Detect which cell encompasses the target text, then output its (X, Y) center coordinate. 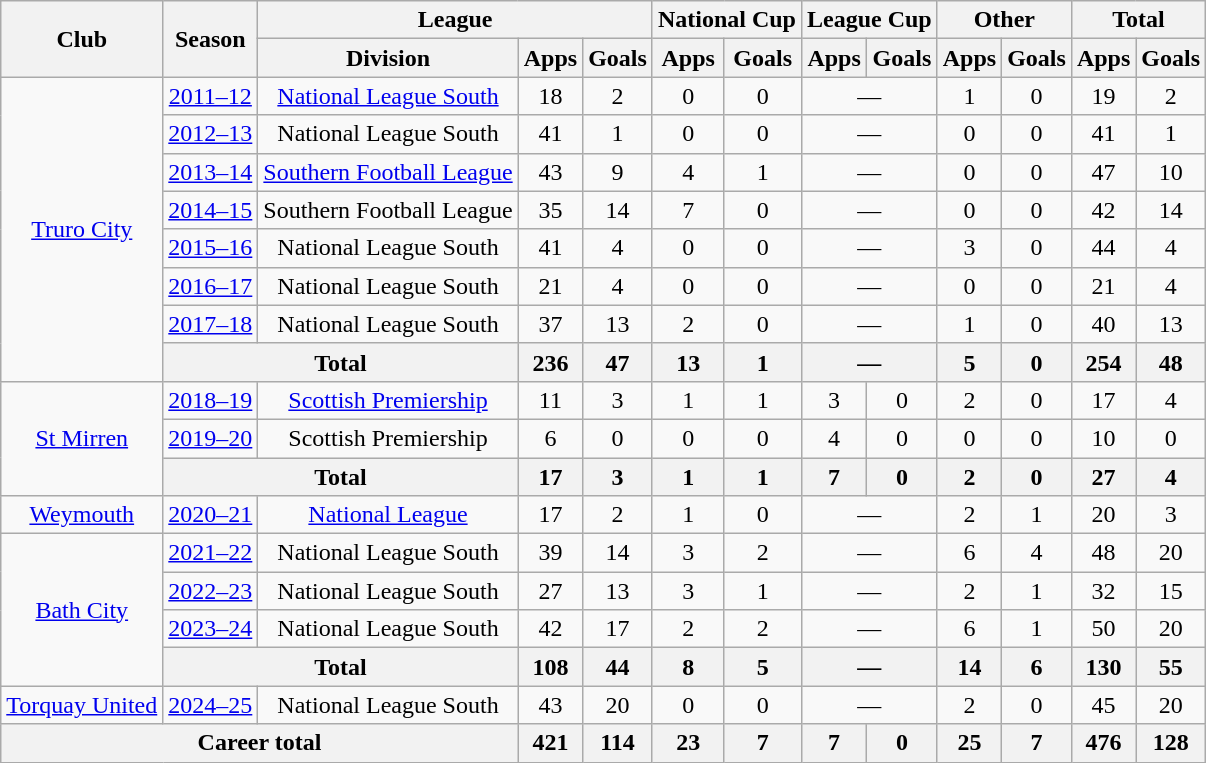
476 (1103, 743)
8 (688, 667)
114 (618, 743)
108 (550, 667)
2016–17 (210, 286)
23 (688, 743)
35 (550, 210)
2021–22 (210, 553)
130 (1103, 667)
2013–14 (210, 172)
Torquay United (82, 705)
18 (550, 96)
421 (550, 743)
Weymouth (82, 515)
2022–23 (210, 591)
39 (550, 553)
2020–21 (210, 515)
National League (388, 515)
15 (1171, 591)
37 (550, 324)
9 (618, 172)
50 (1103, 629)
2024–25 (210, 705)
Season (210, 39)
25 (969, 743)
League (456, 20)
55 (1171, 667)
Club (82, 39)
St Mirren (82, 438)
128 (1171, 743)
2018–19 (210, 400)
Bath City (82, 610)
2011–12 (210, 96)
19 (1103, 96)
2019–20 (210, 438)
2012–13 (210, 134)
2015–16 (210, 248)
2017–18 (210, 324)
Career total (260, 743)
11 (550, 400)
40 (1103, 324)
Other (1004, 20)
2023–24 (210, 629)
45 (1103, 705)
236 (550, 362)
2014–15 (210, 210)
32 (1103, 591)
National Cup (726, 20)
254 (1103, 362)
Truro City (82, 229)
League Cup (869, 20)
Division (388, 58)
